Find where the given text appears and provide that cell's center as (X, Y) coordinate. 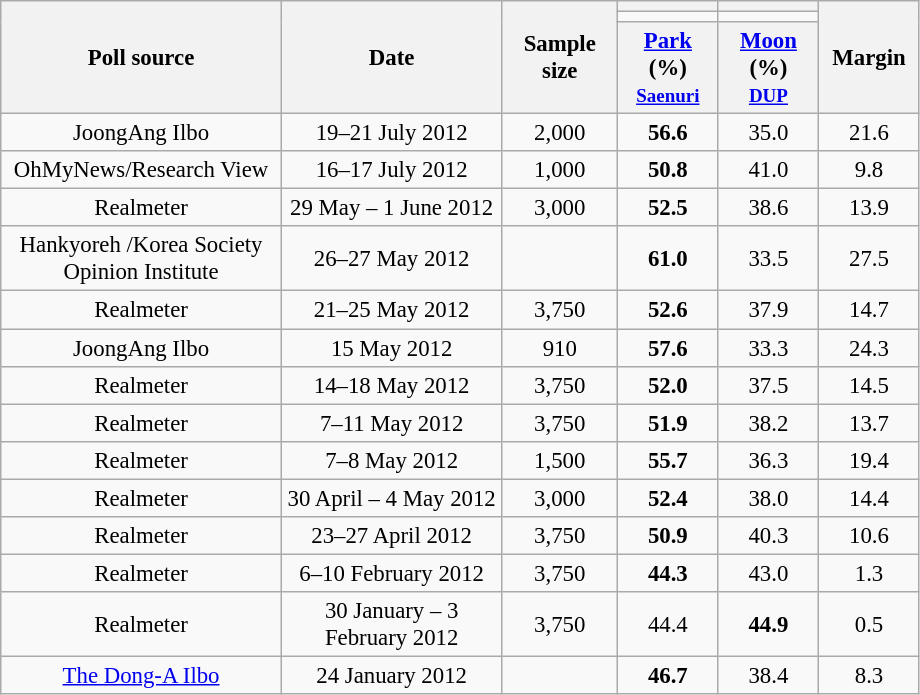
24 January 2012 (392, 675)
33.3 (768, 348)
55.7 (668, 460)
43.0 (768, 573)
52.4 (668, 498)
15 May 2012 (392, 348)
33.5 (768, 258)
50.8 (668, 170)
24.3 (870, 348)
OhMyNews/Research View (142, 170)
51.9 (668, 423)
14.5 (870, 385)
38.6 (768, 208)
27.5 (870, 258)
Margin (870, 58)
26–27 May 2012 (392, 258)
10.6 (870, 536)
Hankyoreh /Korea Society Opinion Institute (142, 258)
19.4 (870, 460)
0.5 (870, 624)
19–21 July 2012 (392, 133)
Park (%)Saenuri (668, 68)
6–10 February 2012 (392, 573)
56.6 (668, 133)
9.8 (870, 170)
The Dong-A Ilbo (142, 675)
2,000 (560, 133)
61.0 (668, 258)
30 January – 3 February 2012 (392, 624)
8.3 (870, 675)
44.3 (668, 573)
44.4 (668, 624)
38.4 (768, 675)
14–18 May 2012 (392, 385)
57.6 (668, 348)
36.3 (768, 460)
52.5 (668, 208)
38.0 (768, 498)
21–25 May 2012 (392, 310)
13.9 (870, 208)
44.9 (768, 624)
16–17 July 2012 (392, 170)
14.4 (870, 498)
7–11 May 2012 (392, 423)
1,500 (560, 460)
Moon (%)DUP (768, 68)
41.0 (768, 170)
52.0 (668, 385)
38.2 (768, 423)
1.3 (870, 573)
21.6 (870, 133)
50.9 (668, 536)
37.9 (768, 310)
14.7 (870, 310)
Poll source (142, 58)
29 May – 1 June 2012 (392, 208)
1,000 (560, 170)
40.3 (768, 536)
37.5 (768, 385)
30 April – 4 May 2012 (392, 498)
Date (392, 58)
46.7 (668, 675)
7–8 May 2012 (392, 460)
13.7 (870, 423)
35.0 (768, 133)
23–27 April 2012 (392, 536)
Sample size (560, 58)
52.6 (668, 310)
910 (560, 348)
